Provide the (x, y) coordinate of the cell's center where the given text is located.  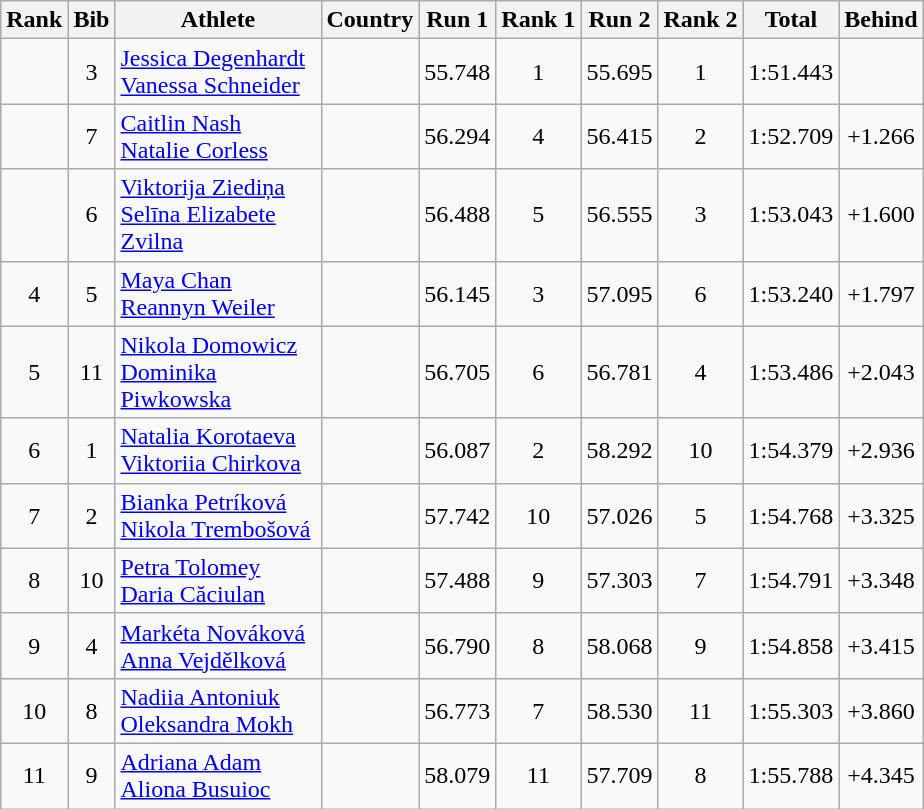
Petra TolomeyDaria Căciulan (218, 580)
57.303 (620, 580)
Athlete (218, 20)
Rank 2 (700, 20)
1:54.858 (791, 646)
1:54.768 (791, 516)
57.488 (458, 580)
Bib (92, 20)
Rank (34, 20)
56.415 (620, 136)
+3.325 (881, 516)
Maya ChanReannyn Weiler (218, 294)
+4.345 (881, 776)
57.095 (620, 294)
1:55.303 (791, 710)
58.068 (620, 646)
Caitlin NashNatalie Corless (218, 136)
56.488 (458, 215)
1:53.043 (791, 215)
56.781 (620, 372)
Total (791, 20)
56.294 (458, 136)
Natalia KorotaevaViktoriia Chirkova (218, 450)
56.705 (458, 372)
+3.415 (881, 646)
56.790 (458, 646)
Bianka PetríkováNikola Trembošová (218, 516)
56.145 (458, 294)
+1.600 (881, 215)
57.742 (458, 516)
Country (370, 20)
1:52.709 (791, 136)
Nikola DomowiczDominika Piwkowska (218, 372)
+1.797 (881, 294)
55.748 (458, 72)
Rank 1 (538, 20)
56.773 (458, 710)
Run 1 (458, 20)
1:53.240 (791, 294)
57.709 (620, 776)
+2.936 (881, 450)
1:55.788 (791, 776)
1:51.443 (791, 72)
Run 2 (620, 20)
1:54.379 (791, 450)
Markéta NovákováAnna Vejdělková (218, 646)
Nadiia AntoniukOleksandra Mokh (218, 710)
55.695 (620, 72)
Adriana AdamAliona Busuioc (218, 776)
+3.860 (881, 710)
Behind (881, 20)
1:53.486 (791, 372)
Viktorija ZiediņaSelīna Elizabete Zvilna (218, 215)
+2.043 (881, 372)
58.079 (458, 776)
+3.348 (881, 580)
Jessica DegenhardtVanessa Schneider (218, 72)
1:54.791 (791, 580)
56.087 (458, 450)
58.530 (620, 710)
56.555 (620, 215)
58.292 (620, 450)
+1.266 (881, 136)
57.026 (620, 516)
